Detect which cell encompasses the target text, then output its (X, Y) center coordinate. 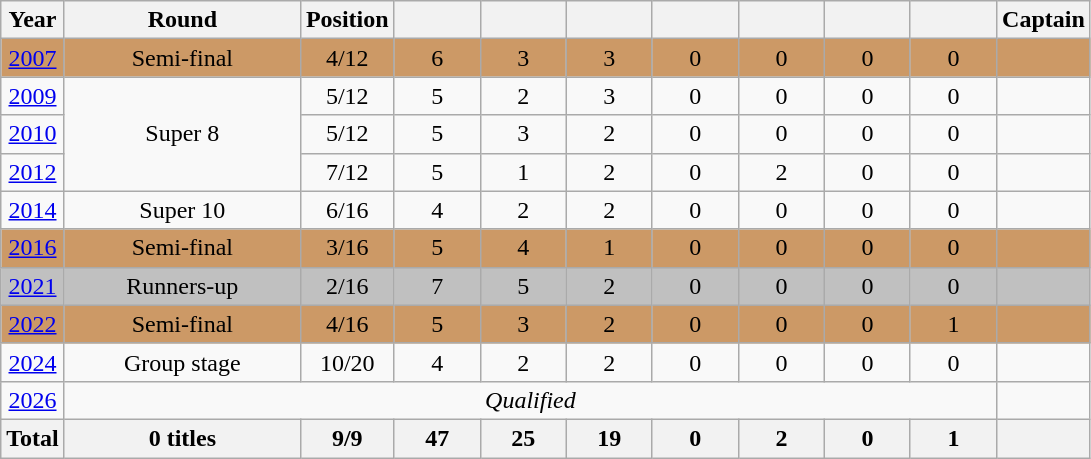
6/16 (347, 210)
2010 (33, 134)
47 (437, 438)
2/16 (347, 286)
2007 (33, 58)
2009 (33, 96)
2022 (33, 324)
Position (347, 20)
19 (609, 438)
Super 8 (182, 134)
2024 (33, 362)
Round (182, 20)
25 (523, 438)
Captain (1044, 20)
3/16 (347, 248)
Qualified (530, 400)
4/16 (347, 324)
6 (437, 58)
9/9 (347, 438)
2026 (33, 400)
Total (33, 438)
2021 (33, 286)
4/12 (347, 58)
10/20 (347, 362)
Super 10 (182, 210)
2012 (33, 172)
7 (437, 286)
Year (33, 20)
0 titles (182, 438)
2016 (33, 248)
Runners-up (182, 286)
Group stage (182, 362)
7/12 (347, 172)
2014 (33, 210)
